For the text-containing cell, return its midpoint in [X, Y] coordinate format. 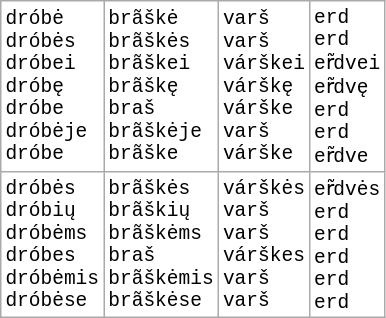
brãškėbrãškėsbrãškeibrãškębrašbrãškėjebrãške [162, 86]
brãškėsbrãškiųbrãškėmsbrašbrãškėmisbrãškėse [162, 245]
dróbėsdróbiųdróbėmsdróbesdróbėmisdróbėse [52, 245]
varšvaršvárškeivárškęvárškevaršvárške [264, 86]
dróbėdróbėsdróbeidróbędróbedróbėjedróbe [52, 86]
várškėsvaršvaršvárškesvaršvarš [264, 245]
erderder̃dveier̃dvęerderder̃dve [346, 86]
er̃dvėserderderderderd [346, 245]
